Return the (X, Y) coordinate for the center point of the cell that contains the specified text.  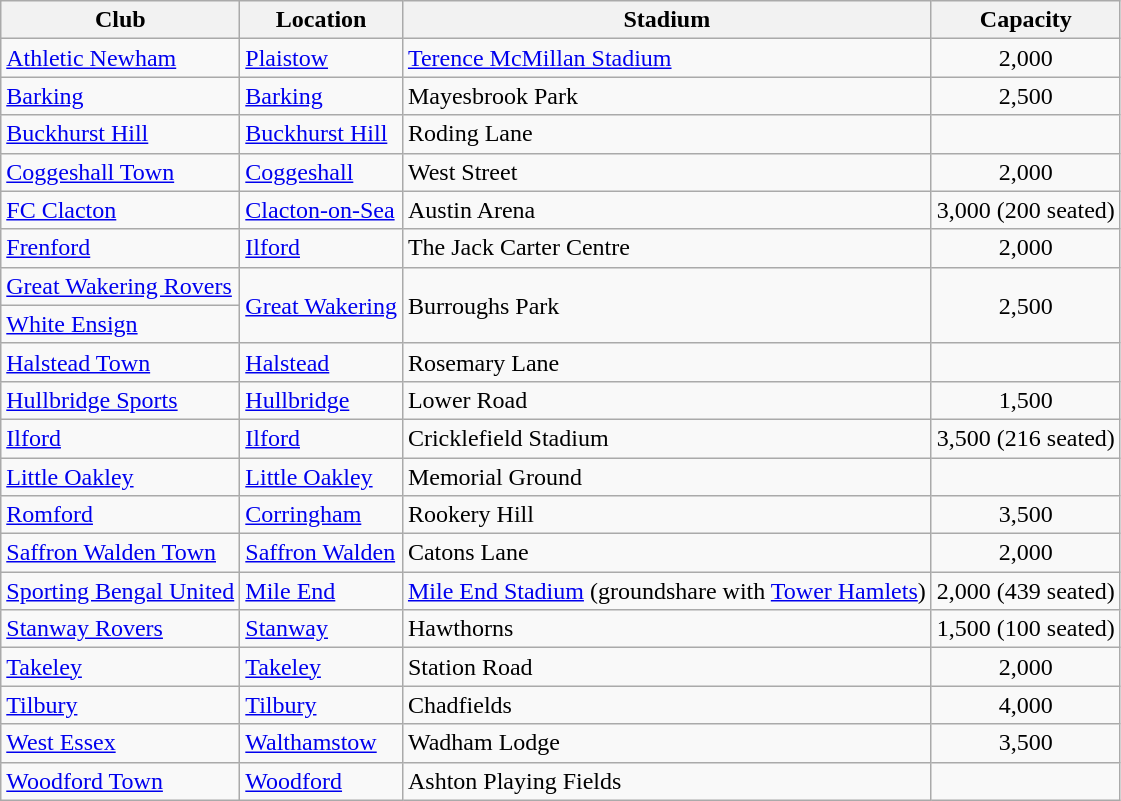
Coggeshall (322, 172)
Station Road (666, 667)
1,500 (1026, 400)
White Ensign (120, 324)
Halstead Town (120, 362)
Great Wakering Rovers (120, 286)
Hawthorns (666, 629)
Rookery Hill (666, 515)
Roding Lane (666, 134)
3,000 (200 seated) (1026, 210)
Burroughs Park (666, 305)
Hullbridge Sports (120, 400)
Clacton-on-Sea (322, 210)
Cricklefield Stadium (666, 438)
Capacity (1026, 20)
Romford (120, 515)
Plaistow (322, 58)
Chadfields (666, 705)
Great Wakering (322, 305)
2,000 (439 seated) (1026, 591)
Saffron Walden (322, 553)
The Jack Carter Centre (666, 248)
Coggeshall Town (120, 172)
Woodford (322, 781)
FC Clacton (120, 210)
Mayesbrook Park (666, 96)
Mile End (322, 591)
Sporting Bengal United (120, 591)
Catons Lane (666, 553)
Saffron Walden Town (120, 553)
Rosemary Lane (666, 362)
Stanway (322, 629)
Stanway Rovers (120, 629)
Halstead (322, 362)
West Street (666, 172)
Wadham Lodge (666, 743)
Memorial Ground (666, 477)
1,500 (100 seated) (1026, 629)
Hullbridge (322, 400)
Mile End Stadium (groundshare with Tower Hamlets) (666, 591)
Corringham (322, 515)
Ashton Playing Fields (666, 781)
Frenford (120, 248)
Terence McMillan Stadium (666, 58)
Club (120, 20)
Location (322, 20)
3,500 (216 seated) (1026, 438)
Austin Arena (666, 210)
4,000 (1026, 705)
Athletic Newham (120, 58)
Lower Road (666, 400)
West Essex (120, 743)
Walthamstow (322, 743)
Woodford Town (120, 781)
Stadium (666, 20)
